Locate the cell with the specified text and output its (X, Y) center coordinate. 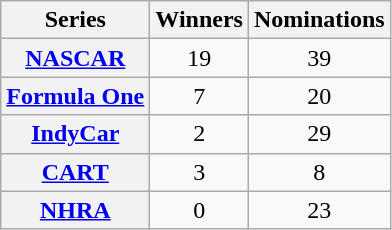
19 (200, 58)
NHRA (76, 210)
3 (200, 172)
23 (319, 210)
Formula One (76, 96)
7 (200, 96)
Series (76, 20)
2 (200, 134)
IndyCar (76, 134)
CART (76, 172)
NASCAR (76, 58)
Winners (200, 20)
0 (200, 210)
20 (319, 96)
Nominations (319, 20)
39 (319, 58)
29 (319, 134)
8 (319, 172)
